Capture the cell that displays the provided text and extract its (X, Y) central coordinate. 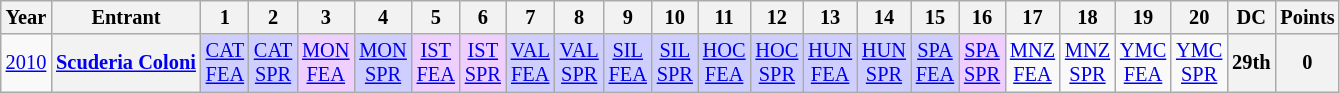
1 (225, 17)
4 (382, 17)
ISTFEA (436, 63)
MONFEA (326, 63)
17 (1032, 17)
ISTSPR (483, 63)
Points (1307, 17)
SILSPR (675, 63)
15 (935, 17)
11 (724, 17)
0 (1307, 63)
12 (776, 17)
29th (1251, 63)
HUNFEA (830, 63)
20 (1199, 17)
CATFEA (225, 63)
SILFEA (628, 63)
13 (830, 17)
DC (1251, 17)
MNZSPR (1088, 63)
SPAFEA (935, 63)
19 (1143, 17)
6 (483, 17)
CATSPR (273, 63)
MONSPR (382, 63)
14 (884, 17)
MNZFEA (1032, 63)
YMCSPR (1199, 63)
VALSPR (580, 63)
2 (273, 17)
HOCSPR (776, 63)
7 (530, 17)
3 (326, 17)
VALFEA (530, 63)
Entrant (126, 17)
16 (982, 17)
18 (1088, 17)
10 (675, 17)
SPASPR (982, 63)
Year (26, 17)
YMCFEA (1143, 63)
5 (436, 17)
9 (628, 17)
Scuderia Coloni (126, 63)
8 (580, 17)
HUNSPR (884, 63)
2010 (26, 63)
HOCFEA (724, 63)
